Capture the cell that displays the provided text and extract its (X, Y) central coordinate. 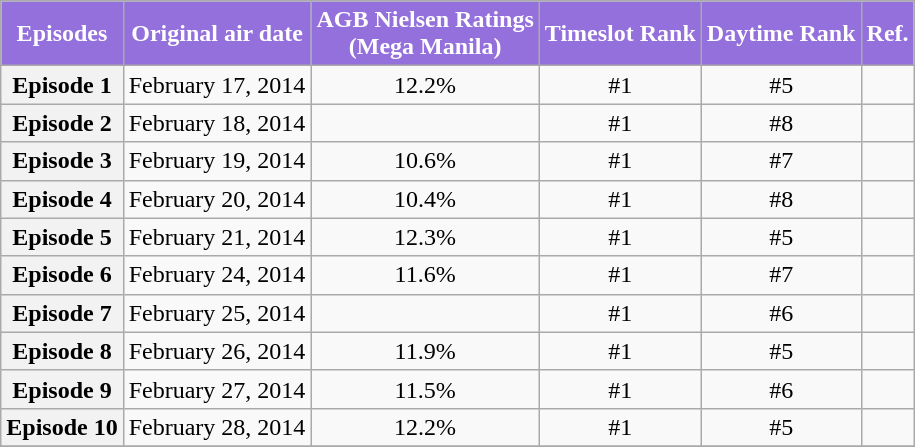
Episodes (62, 34)
11.5% (425, 389)
Daytime Rank (781, 34)
Episode 6 (62, 275)
February 20, 2014 (217, 199)
Episode 8 (62, 351)
10.6% (425, 161)
Episode 10 (62, 427)
12.3% (425, 237)
February 24, 2014 (217, 275)
Ref. (888, 34)
February 19, 2014 (217, 161)
Episode 3 (62, 161)
AGB Nielsen Ratings(Mega Manila) (425, 34)
February 25, 2014 (217, 313)
11.9% (425, 351)
Timeslot Rank (620, 34)
February 21, 2014 (217, 237)
Episode 9 (62, 389)
Episode 4 (62, 199)
February 26, 2014 (217, 351)
February 17, 2014 (217, 85)
Episode 5 (62, 237)
February 28, 2014 (217, 427)
10.4% (425, 199)
February 27, 2014 (217, 389)
Episode 2 (62, 123)
Episode 7 (62, 313)
Original air date (217, 34)
Episode 1 (62, 85)
11.6% (425, 275)
February 18, 2014 (217, 123)
